Identify which cell holds the provided text, then report its [x, y] central coordinate. 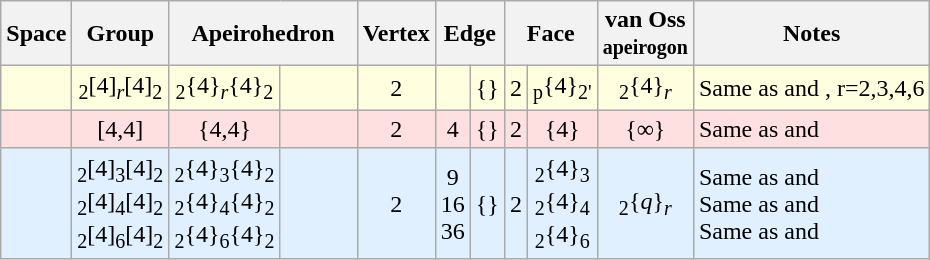
2[4]3[4]22[4]4[4]22[4]6[4]2 [120, 204]
Same as and [812, 129]
4 [452, 129]
van Ossapeirogon [645, 34]
[4,4] [120, 129]
{∞} [645, 129]
p{4}2' [562, 88]
Apeirohedron [263, 34]
2{4}r [645, 88]
Space [36, 34]
2{4}3{4}22{4}4{4}22{4}6{4}2 [224, 204]
Edge [470, 34]
91636 [452, 204]
{4} [562, 129]
{4,4} [224, 129]
2{4}32{4}42{4}6 [562, 204]
Same as and Same as and Same as and [812, 204]
Same as and , r=2,3,4,6 [812, 88]
2[4]r[4]2 [120, 88]
2{4}r{4}2 [224, 88]
Vertex [396, 34]
2{q}r [645, 204]
Face [550, 34]
Group [120, 34]
Notes [812, 34]
